Identify which cell holds the provided text, then report its [x, y] central coordinate. 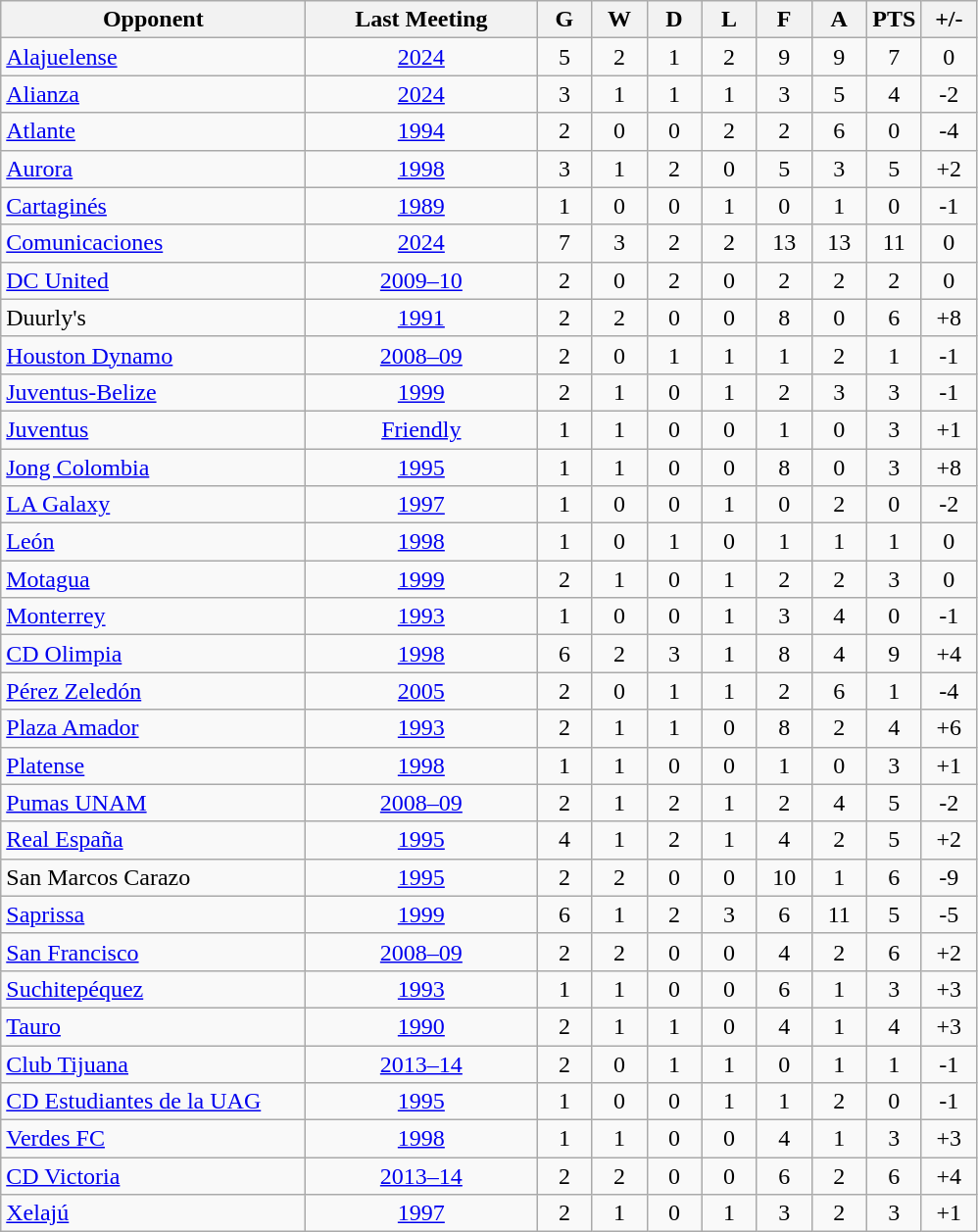
LA Galaxy [153, 505]
CD Victoria [153, 1176]
1994 [421, 131]
CD Olimpia [153, 654]
Verdes FC [153, 1139]
Club Tijuana [153, 1063]
CD Estudiantes de la UAG [153, 1102]
Xelajú [153, 1213]
Cartaginés [153, 206]
Tauro [153, 1026]
Houston Dynamo [153, 355]
D [674, 20]
W [619, 20]
2005 [421, 691]
Alianza [153, 94]
Alajuelense [153, 57]
1991 [421, 318]
Suchitepéquez [153, 989]
Real España [153, 840]
Jong Colombia [153, 468]
1989 [421, 206]
Friendly [421, 429]
Saprissa [153, 914]
1990 [421, 1026]
-5 [949, 914]
Comunicaciones [153, 243]
Aurora [153, 169]
-9 [949, 877]
Platense [153, 765]
Juventus-Belize [153, 392]
2009–10 [421, 280]
Pérez Zeledón [153, 691]
Motagua [153, 579]
Last Meeting [421, 20]
San Marcos Carazo [153, 877]
Atlante [153, 131]
San Francisco [153, 952]
+6 [949, 728]
Duurly's [153, 318]
+/- [949, 20]
PTS [894, 20]
F [784, 20]
10 [784, 877]
Pumas UNAM [153, 803]
L [729, 20]
Opponent [153, 20]
G [564, 20]
DC United [153, 280]
Monterrey [153, 616]
A [839, 20]
Juventus [153, 429]
León [153, 542]
Plaza Amador [153, 728]
